Return (X, Y) of the center of cell containing provided text 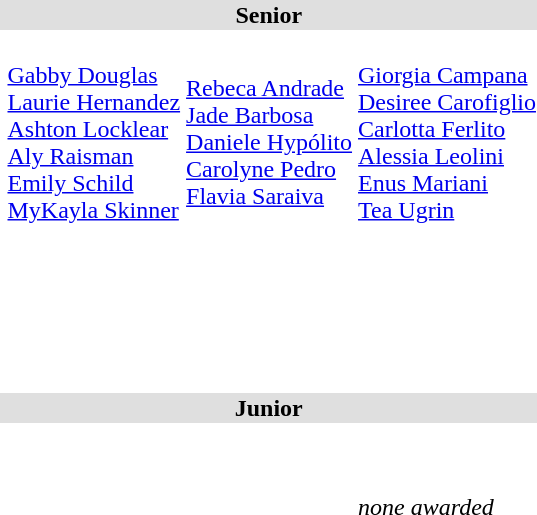
Rebeca Andrade Jade Barbosa Daniele Hypólito Carolyne Pedro Flavia Saraiva (270, 129)
Junior (268, 408)
Gabby Douglas Laurie Hernandez Ashton Locklear Aly Raisman Emily Schild MyKayla Skinner (94, 129)
Senior (268, 15)
